Extract the [X, Y] coordinate from the center of the cell holding the provided text.  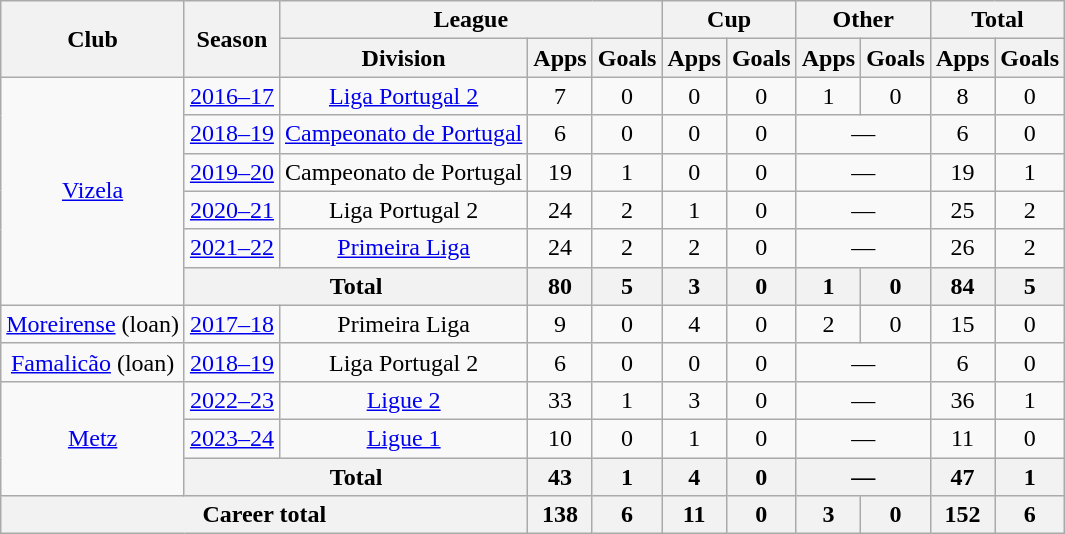
Other [863, 20]
2020–21 [232, 210]
2017–18 [232, 324]
152 [962, 515]
Moreirense (loan) [93, 324]
36 [962, 400]
Career total [264, 515]
47 [962, 477]
Season [232, 39]
25 [962, 210]
League [470, 20]
43 [560, 477]
Famalicão (loan) [93, 362]
Cup [729, 20]
Ligue 2 [403, 400]
10 [560, 438]
2019–20 [232, 172]
15 [962, 324]
84 [962, 286]
33 [560, 400]
Vizela [93, 191]
Division [403, 58]
8 [962, 96]
2016–17 [232, 96]
2022–23 [232, 400]
Club [93, 39]
Ligue 1 [403, 438]
Metz [93, 438]
138 [560, 515]
80 [560, 286]
26 [962, 248]
7 [560, 96]
2023–24 [232, 438]
9 [560, 324]
2021–22 [232, 248]
